Pinpoint the cell where the given text exists, returning its [X, Y] midpoint coordinate. 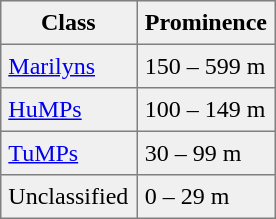
Class [68, 23]
Prominence [206, 23]
HuMPs [68, 110]
150 – 599 m [206, 66]
0 – 29 m [206, 197]
100 – 149 m [206, 110]
Marilyns [68, 66]
30 – 99 m [206, 153]
TuMPs [68, 153]
Unclassified [68, 197]
